Extract the (x, y) coordinate from the center of the cell holding the provided text.  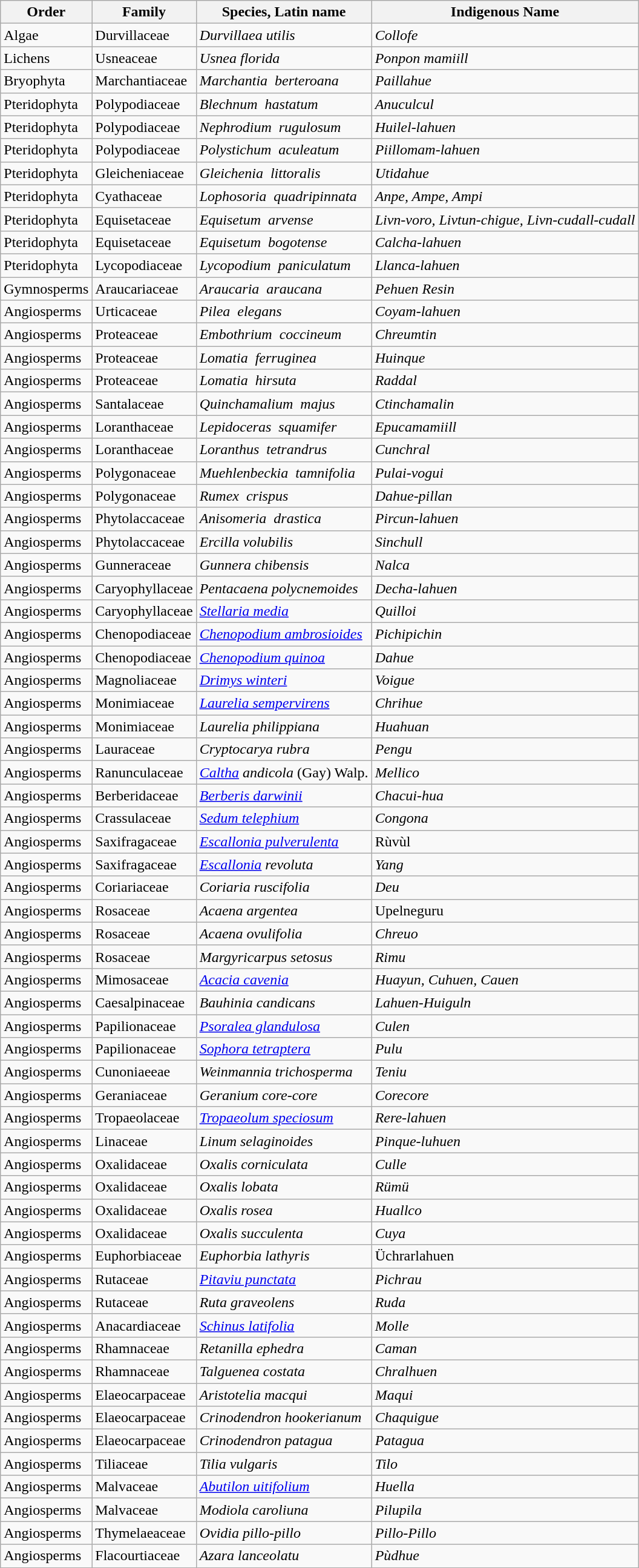
Chacui-hua (505, 796)
Yang (505, 865)
Anuculcul (505, 104)
Pilea elegans (284, 312)
Retanilla ephedra (284, 1348)
Pengu (505, 749)
Stellaria media (284, 611)
Pùdhue (505, 1556)
Blechnum hastatum (284, 104)
Pillo-Pillo (505, 1533)
Rumex crispus (284, 496)
Teniu (505, 1072)
Pilupila (505, 1510)
Nalca (505, 565)
Gunnera chibensis (284, 565)
Quinchamalium majus (284, 404)
Cryptocarya rubra (284, 749)
Pitaviu punctata (284, 1279)
Culle (505, 1164)
Loranthus tetrandrus (284, 450)
Sinchull (505, 542)
Caesalpinaceae (144, 1003)
Tropaeolum speciosum (284, 1118)
Rere-lahuen (505, 1118)
Polystichum aculeatum (284, 150)
Coriaria ruscifolia (284, 888)
Crinodendron hookerianum (284, 1418)
Pehuen Resin (505, 289)
Pichipichin (505, 634)
Bauhinia candicans (284, 1003)
Utidahue (505, 173)
Gymnosperms (46, 289)
Pinque-luhuen (505, 1141)
Pircun-lahuen (505, 519)
Acaena argentea (284, 911)
Margyricarpus setosus (284, 957)
Lycopodiaceae (144, 265)
Anpe, Ampe, Ampi (505, 196)
Araucaria araucana (284, 289)
Huella (505, 1487)
Pichrau (505, 1279)
Flacourtiaceae (144, 1556)
Epucamamiill (505, 427)
Cunoniaeeae (144, 1072)
Chreuo (505, 934)
Modiola caroliuna (284, 1510)
Mellico (505, 772)
Psoralea glandulosa (284, 1026)
Raddal (505, 381)
Tilo (505, 1464)
Ranunculaceae (144, 772)
Bryophyta (46, 81)
Mimosaceae (144, 980)
Pulai-vogui (505, 473)
Acacia cavenia (284, 980)
Tropaeolaceae (144, 1118)
Rimu (505, 957)
Thymelaeaceae (144, 1533)
Üchrarlahuen (505, 1256)
Tiliaceae (144, 1464)
Coriariaceae (144, 888)
Acaena ovulifolia (284, 934)
Dahue-pillan (505, 496)
Crinodendron patagua (284, 1441)
Aristotelia macqui (284, 1394)
Escallonia pulverulenta (284, 842)
Berberis darwinii (284, 796)
Lophosoria quadripinnata (284, 196)
Collofe (505, 35)
Chenopodium ambrosioides (284, 634)
Voigue (505, 680)
Marchantia berteroana (284, 81)
Piillomam-lahuen (505, 150)
Indigenous Name (505, 12)
Araucariaceae (144, 289)
Sedum telephium (284, 819)
Deu (505, 888)
Oxalis corniculata (284, 1164)
Lichens (46, 58)
Livn-voro, Livtun-chigue, Livn-cudall-cudall (505, 219)
Chaquigue (505, 1418)
Talguenea costata (284, 1371)
Durvillaea utilis (284, 35)
Caltha andicola (Gay) Walp. (284, 772)
Tilia vulgaris (284, 1464)
Molle (505, 1325)
Gleichenia littoralis (284, 173)
Schinus latifolia (284, 1325)
Huinque (505, 358)
Cyathaceae (144, 196)
Rümü (505, 1187)
Order (46, 12)
Huahuan (505, 726)
Abutilon uitifolium (284, 1487)
Decha-lahuen (505, 588)
Lomatia hirsuta (284, 381)
Dahue (505, 657)
Sophora tetraptera (284, 1049)
Huilel-lahuen (505, 127)
Culen (505, 1026)
Chralhuen (505, 1371)
Geranium core-core (284, 1095)
Huayun, Cuhuen, Cauen (505, 980)
Linaceae (144, 1141)
Ruda (505, 1302)
Coyam-lahuen (505, 312)
Ctinchamalin (505, 404)
Magnoliaceae (144, 680)
Chreumtin (505, 335)
Oxalis lobata (284, 1187)
Lomatia ferruginea (284, 358)
Calcha-lahuen (505, 242)
Pentacaena polycnemoides (284, 588)
Escallonia revoluta (284, 865)
Patagua (505, 1441)
Species, Latin name (284, 12)
Laurelia philippiana (284, 726)
Lahuen-Huiguln (505, 1003)
Marchantiaceae (144, 81)
Geraniaceae (144, 1095)
Corecore (505, 1095)
Equisetum bogotense (284, 242)
Rùvùl (505, 842)
Caman (505, 1348)
Embothrium coccineum (284, 335)
Euphorbia lathyris (284, 1256)
Equisetum arvense (284, 219)
Maqui (505, 1394)
Muehlenbeckia tamnifolia (284, 473)
Quilloi (505, 611)
Family (144, 12)
Linum selaginoides (284, 1141)
Oxalis rosea (284, 1210)
Chenopodium quinoa (284, 657)
Cunchral (505, 450)
Lauraceae (144, 749)
Durvillaceae (144, 35)
Lycopodium paniculatum (284, 265)
Cuya (505, 1233)
Anacardiaceae (144, 1325)
Lepidoceras squamifer (284, 427)
Algae (46, 35)
Huallco (505, 1210)
Berberidaceae (144, 796)
Ercilla volubilis (284, 542)
Congona (505, 819)
Pulu (505, 1049)
Paillahue (505, 81)
Ruta graveolens (284, 1302)
Crassulaceae (144, 819)
Gleicheniaceae (144, 173)
Euphorbiaceae (144, 1256)
Ovidia pillo-pillo (284, 1533)
Anisomeria drastica (284, 519)
Oxalis succulenta (284, 1233)
Ponpon mamiill (505, 58)
Urticaceae (144, 312)
Usnea florida (284, 58)
Weinmannia trichosperma (284, 1072)
Santalaceae (144, 404)
Nephrodium rugulosum (284, 127)
Upelneguru (505, 911)
Drimys winteri (284, 680)
Chrihue (505, 703)
Laurelia sempervirens (284, 703)
Azara lanceolatu (284, 1556)
Usneaceae (144, 58)
Gunneraceae (144, 565)
Llanca-lahuen (505, 265)
